Scan for the cell matching the given text and deliver its [x, y] coordinate at center. 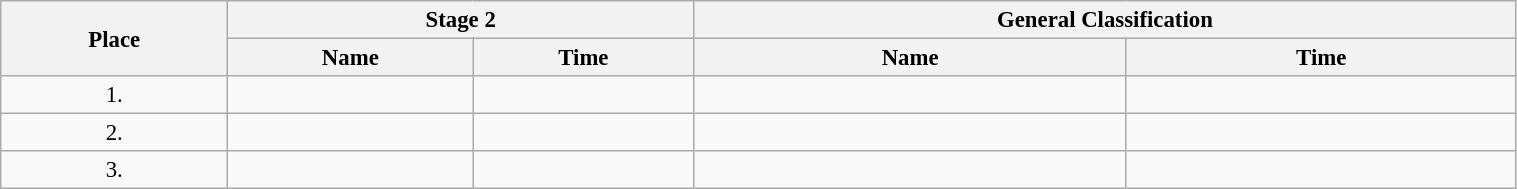
Stage 2 [461, 20]
General Classification [1105, 20]
Place [114, 38]
2. [114, 133]
3. [114, 170]
1. [114, 95]
